Extract the (x, y) coordinate from the center of the cell holding the provided text.  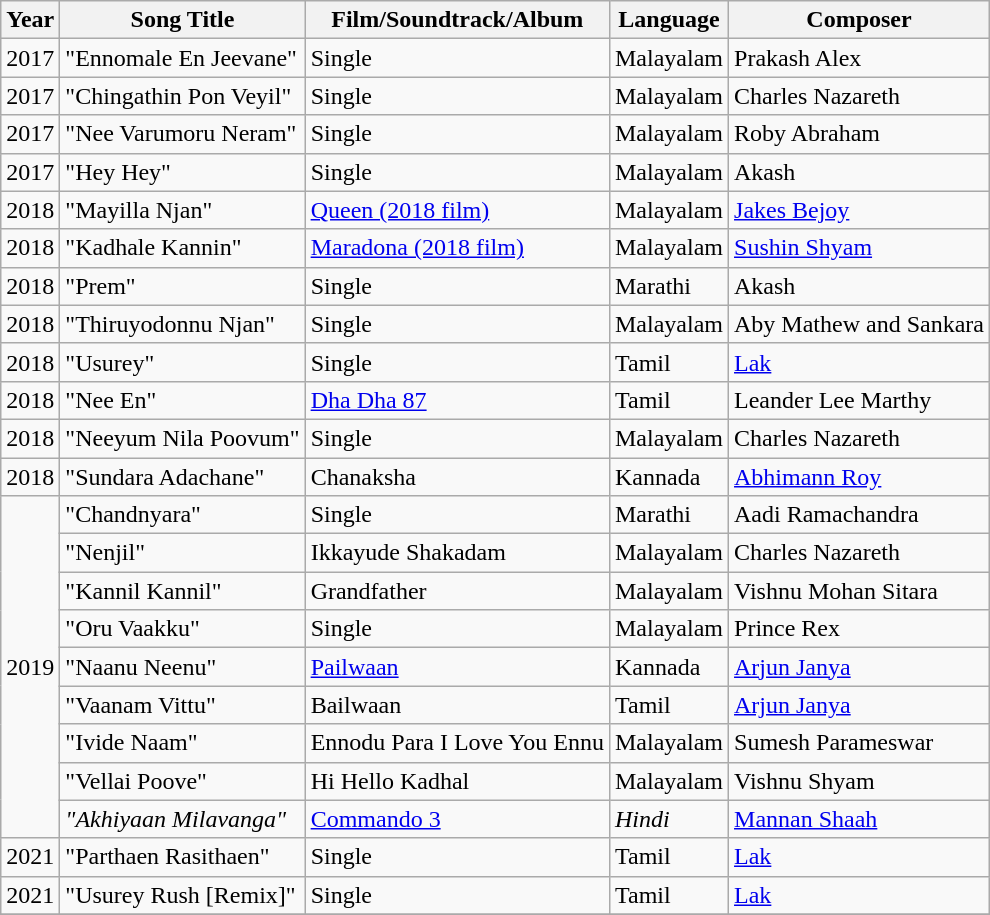
"Parthaen Rasithaen" (182, 857)
Aadi Ramachandra (860, 515)
Language (668, 20)
"Nee En" (182, 400)
Commando 3 (457, 819)
Song Title (182, 20)
Chanaksha (457, 477)
"Chingathin Pon Veyil" (182, 96)
Jakes Bejoy (860, 210)
2019 (30, 668)
Composer (860, 20)
Vishnu Mohan Sitara (860, 591)
Aby Mathew and Sankara (860, 324)
"Ivide Naam" (182, 743)
Film/Soundtrack/Album (457, 20)
"Akhiyaan Milavanga" (182, 819)
Prakash Alex (860, 58)
Leander Lee Marthy (860, 400)
"Nee Varumoru Neram" (182, 134)
"Vellai Poove" (182, 781)
Queen (2018 film) (457, 210)
Ennodu Para I Love You Ennu (457, 743)
"Thiruyodonnu Njan" (182, 324)
Hi Hello Kadhal (457, 781)
"Kadhale Kannin" (182, 248)
"Nenjil" (182, 553)
"Naanu Neenu" (182, 667)
"Usurey" (182, 362)
"Vaanam Vittu" (182, 705)
"Kannil Kannil" (182, 591)
Pailwaan (457, 667)
"Sundara Adachane" (182, 477)
Maradona (2018 film) (457, 248)
Vishnu Shyam (860, 781)
Ikkayude Shakadam (457, 553)
"Prem" (182, 286)
"Mayilla Njan" (182, 210)
Roby Abraham (860, 134)
Prince Rex (860, 629)
Dha Dha 87 (457, 400)
Bailwaan (457, 705)
"Usurey Rush [Remix]" (182, 895)
"Chandnyara" (182, 515)
Sumesh Parameswar (860, 743)
Abhimann Roy (860, 477)
Mannan Shaah (860, 819)
Sushin Shyam (860, 248)
"Oru Vaakku" (182, 629)
"Neeyum Nila Poovum" (182, 438)
"Hey Hey" (182, 172)
Grandfather (457, 591)
Year (30, 20)
"Ennomale En Jeevane" (182, 58)
Hindi (668, 819)
